Determine the (x, y) coordinate at the center of the cell enclosing the given text.  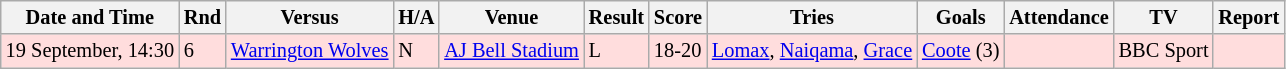
Venue (511, 17)
L (616, 51)
Report (1248, 17)
Lomax, Naiqama, Grace (812, 51)
H/A (416, 17)
Coote (3) (960, 51)
Score (678, 17)
Date and Time (90, 17)
N (416, 51)
Goals (960, 17)
TV (1164, 17)
Tries (812, 17)
18-20 (678, 51)
6 (202, 51)
Result (616, 17)
Rnd (202, 17)
AJ Bell Stadium (511, 51)
19 September, 14:30 (90, 51)
Warrington Wolves (310, 51)
BBC Sport (1164, 51)
Versus (310, 17)
Attendance (1058, 17)
